For the text-containing cell, return its midpoint in (x, y) coordinate format. 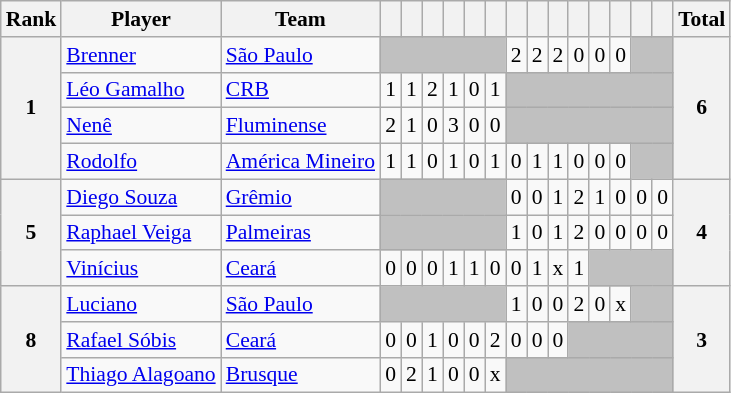
Rodolfo (140, 162)
Grêmio (300, 197)
Nenê (140, 126)
Palmeiras (300, 233)
Rafael Sóbis (140, 340)
8 (32, 340)
6 (702, 108)
Total (702, 19)
Diego Souza (140, 197)
4 (702, 232)
América Mineiro (300, 162)
Raphael Veiga (140, 233)
Team (300, 19)
Player (140, 19)
Luciano (140, 304)
CRB (300, 90)
Brenner (140, 55)
Vinícius (140, 269)
Léo Gamalho (140, 90)
Thiago Alagoano (140, 375)
5 (32, 232)
Brusque (300, 375)
Fluminense (300, 126)
Rank (32, 19)
